Search for the cell housing the specified text and yield its (X, Y) center coordinate. 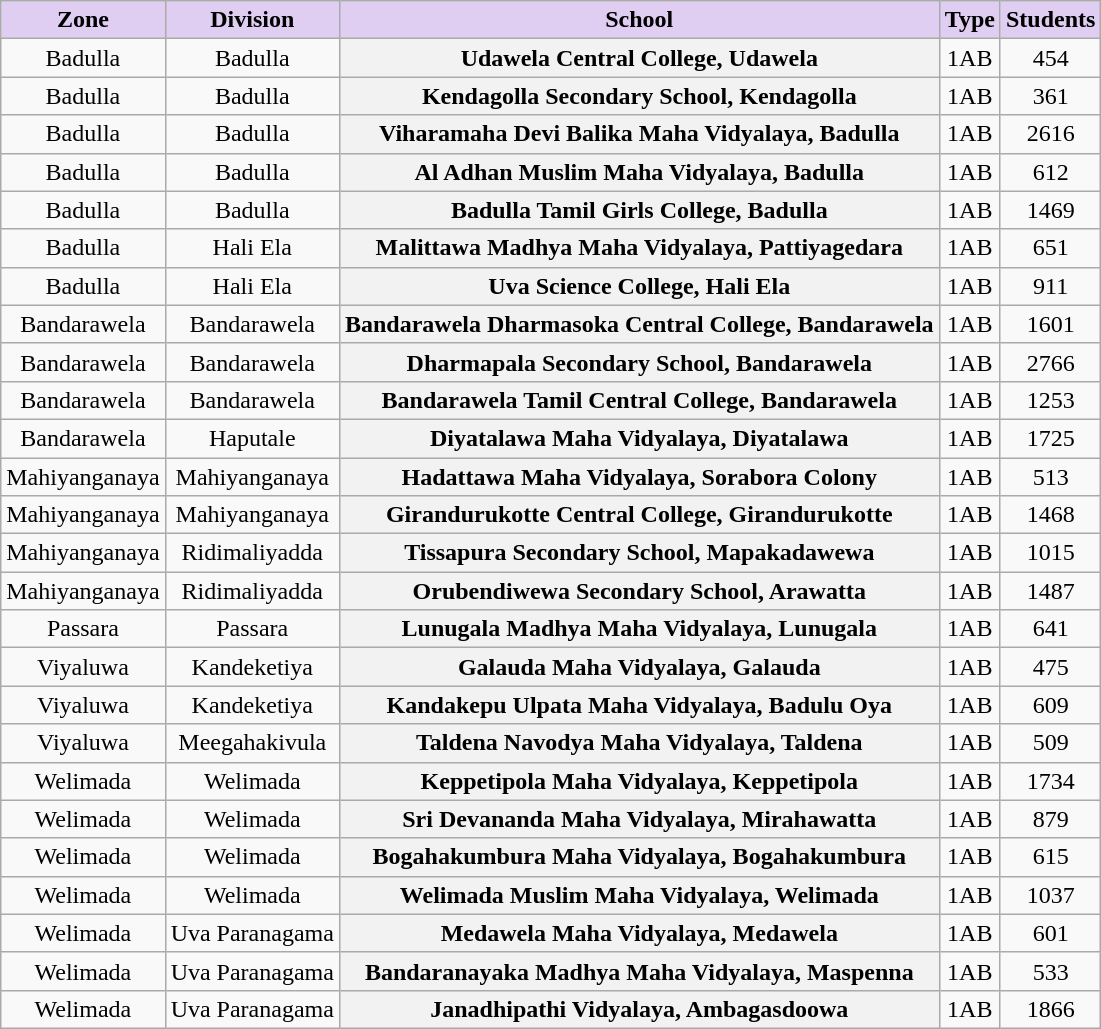
Orubendiwewa Secondary School, Arawatta (639, 591)
601 (1050, 933)
2766 (1050, 362)
454 (1050, 58)
361 (1050, 96)
Tissapura Secondary School, Mapakadawewa (639, 553)
609 (1050, 705)
1734 (1050, 781)
Bandarawela Dharmasoka Central College, Bandarawela (639, 324)
School (639, 20)
Bogahakumbura Maha Vidyalaya, Bogahakumbura (639, 857)
Hadattawa Maha Vidyalaya, Sorabora Colony (639, 477)
Badulla Tamil Girls College, Badulla (639, 210)
Viharamaha Devi Balika Maha Vidyalaya, Badulla (639, 134)
Type (970, 20)
533 (1050, 971)
612 (1050, 172)
Galauda Maha Vidyalaya, Galauda (639, 667)
Diyatalawa Maha Vidyalaya, Diyatalawa (639, 438)
Bandarawela Tamil Central College, Bandarawela (639, 400)
Medawela Maha Vidyalaya, Medawela (639, 933)
1866 (1050, 1009)
Girandurukotte Central College, Girandurukotte (639, 515)
1468 (1050, 515)
Taldena Navodya Maha Vidyalaya, Taldena (639, 743)
Uva Science College, Hali Ela (639, 286)
Malittawa Madhya Maha Vidyalaya, Pattiyagedara (639, 248)
615 (1050, 857)
Keppetipola Maha Vidyalaya, Keppetipola (639, 781)
Division (252, 20)
Lunugala Madhya Maha Vidyalaya, Lunugala (639, 629)
475 (1050, 667)
1015 (1050, 553)
Students (1050, 20)
513 (1050, 477)
1725 (1050, 438)
Janadhipathi Vidyalaya, Ambagasdoowa (639, 1009)
Zone (83, 20)
Udawela Central College, Udawela (639, 58)
2616 (1050, 134)
911 (1050, 286)
1253 (1050, 400)
1037 (1050, 895)
Meegahakivula (252, 743)
509 (1050, 743)
Kandakepu Ulpata Maha Vidyalaya, Badulu Oya (639, 705)
1469 (1050, 210)
1487 (1050, 591)
1601 (1050, 324)
Bandaranayaka Madhya Maha Vidyalaya, Maspenna (639, 971)
879 (1050, 819)
641 (1050, 629)
Al Adhan Muslim Maha Vidyalaya, Badulla (639, 172)
Kendagolla Secondary School, Kendagolla (639, 96)
651 (1050, 248)
Welimada Muslim Maha Vidyalaya, Welimada (639, 895)
Dharmapala Secondary School, Bandarawela (639, 362)
Sri Devananda Maha Vidyalaya, Mirahawatta (639, 819)
Haputale (252, 438)
